For the text-containing cell, return its midpoint in [X, Y] coordinate format. 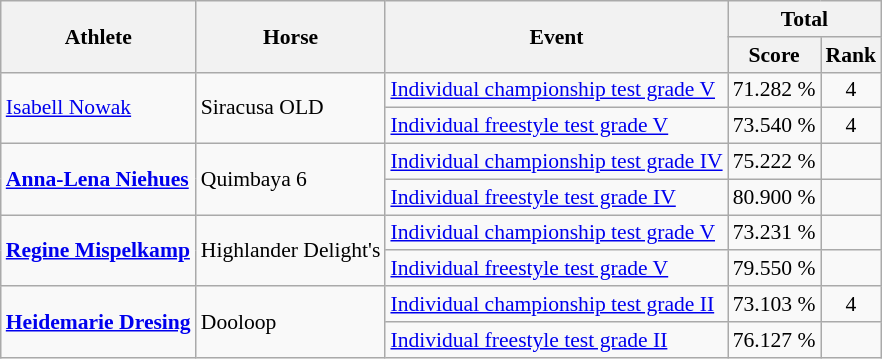
73.231 % [774, 233]
Heidemarie Dresing [98, 322]
79.550 % [774, 269]
76.127 % [774, 340]
Dooloop [291, 322]
Individual freestyle test grade II [556, 340]
Isabell Nowak [98, 108]
Horse [291, 36]
Individual championship test grade IV [556, 162]
80.900 % [774, 197]
Anna-Lena Niehues [98, 180]
Individual championship test grade II [556, 304]
Athlete [98, 36]
73.540 % [774, 126]
Quimbaya 6 [291, 180]
73.103 % [774, 304]
75.222 % [774, 162]
Rank [852, 55]
71.282 % [774, 90]
Siracusa OLD [291, 108]
Regine Mispelkamp [98, 250]
Highlander Delight's [291, 250]
Total [804, 19]
Event [556, 36]
Score [774, 55]
Individual freestyle test grade IV [556, 197]
